Pinpoint the cell where the given text exists, returning its (X, Y) midpoint coordinate. 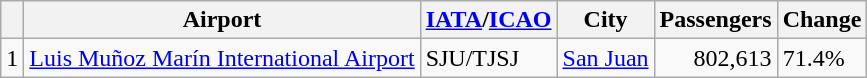
IATA/ICAO (488, 20)
802,613 (716, 58)
City (606, 20)
Change (822, 20)
1 (12, 58)
San Juan (606, 58)
Passengers (716, 20)
Luis Muñoz Marín International Airport (222, 58)
71.4% (822, 58)
SJU/TJSJ (488, 58)
Airport (222, 20)
